Detect which cell encompasses the target text, then output its [x, y] center coordinate. 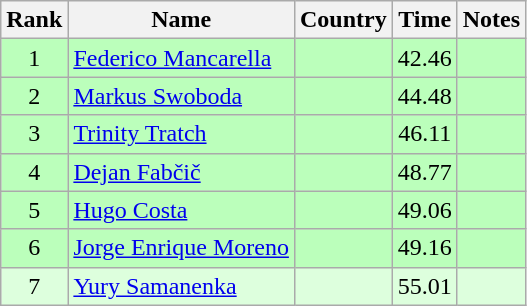
1 [34, 58]
Notes [491, 20]
Markus Swoboda [182, 96]
Rank [34, 20]
Time [424, 20]
3 [34, 134]
49.16 [424, 248]
Federico Mancarella [182, 58]
42.46 [424, 58]
7 [34, 286]
48.77 [424, 172]
6 [34, 248]
46.11 [424, 134]
Hugo Costa [182, 210]
2 [34, 96]
44.48 [424, 96]
Jorge Enrique Moreno [182, 248]
Country [343, 20]
4 [34, 172]
49.06 [424, 210]
Dejan Fabčič [182, 172]
Trinity Tratch [182, 134]
Yury Samanenka [182, 286]
Name [182, 20]
5 [34, 210]
55.01 [424, 286]
